Capture the cell that displays the provided text and extract its (x, y) central coordinate. 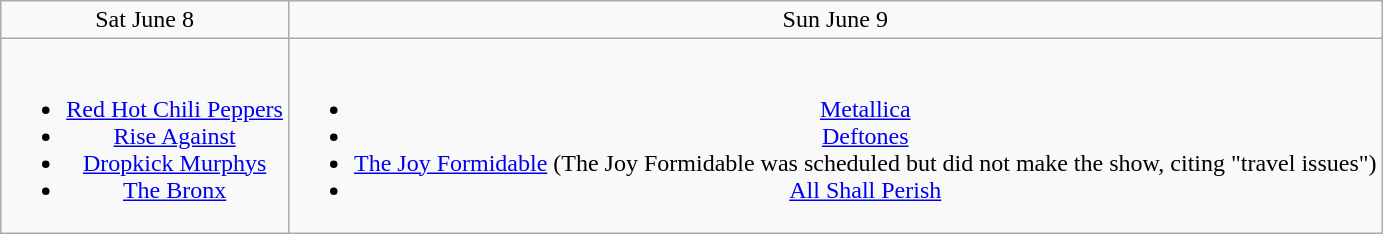
MetallicaDeftonesThe Joy Formidable (The Joy Formidable was scheduled but did not make the show, citing "travel issues")All Shall Perish (835, 136)
Sun June 9 (835, 20)
Sat June 8 (145, 20)
Red Hot Chili PeppersRise AgainstDropkick MurphysThe Bronx (145, 136)
